Scan for the cell matching the given text and deliver its (x, y) coordinate at center. 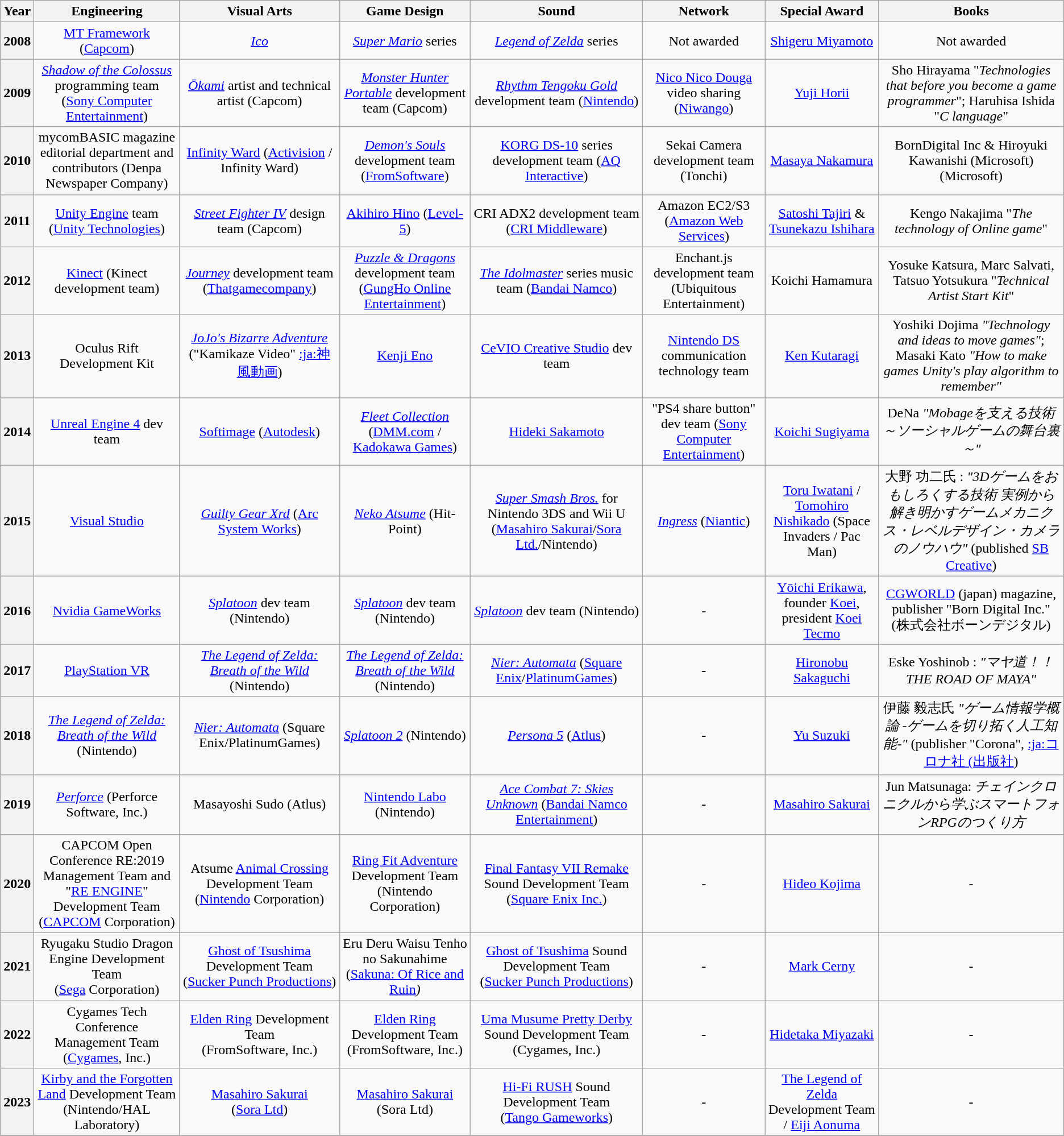
Hideki Sakamoto (557, 431)
Nintendo Labo (Nintendo) (405, 805)
2011 (17, 221)
Koichi Hamamura (822, 281)
2012 (17, 281)
PlayStation VR (107, 670)
Masayoshi Sudo (Atlus) (259, 805)
Books (971, 11)
Hideo Kojima (822, 884)
CGWORLD (japan) magazine, publisher "Born Digital Inc." (株式会社ボーンデジタル) (971, 611)
Persona 5 (Atlus) (557, 736)
Toru Iwatani / Tomohiro Nishikado (Space Invaders / Pac Man) (822, 521)
Visual Studio (107, 521)
CRI ADX2 development team (CRI Middleware) (557, 221)
Super Mario series (405, 41)
The Legend of Zelda Development Team / Eiji Aonuma (822, 1102)
KORG DS-10 series development team (AQ Interactive) (557, 160)
Mark Cerny (822, 967)
Guilty Gear Xrd (Arc System Works) (259, 521)
Yoshiki Dojima "Technology and ideas to move games"; Masaki Kato "How to make games Unity's play algorithm to remember" (971, 356)
CeVIO Creative Studio dev team (557, 356)
Nico Nico Douga video sharing (Niwango) (704, 93)
Game Design (405, 11)
Infinity Ward (Activision / Infinity Ward) (259, 160)
伊藤 毅志氏 "ゲーム情報学概論 -ゲームを切り拓く人工知能-" (publisher "Corona", :ja:コロナ社 (出版社) (971, 736)
Nvidia GameWorks (107, 611)
JoJo's Bizarre Adventure ("Kamikaze Video" :ja:神風動画) (259, 356)
Masahiro Sakurai (822, 805)
Shadow of the Colossus programming team (Sony Computer Entertainment) (107, 93)
Atsume Animal Crossing Development Team (Nintendo Corporation) (259, 884)
Yōichi Erikawa, founder Koei, president Koei Tecmo (822, 611)
Softimage (Autodesk) (259, 431)
Street Fighter IV design team (Capcom) (259, 221)
Ryugaku Studio Dragon Engine Development Team(Sega Corporation) (107, 967)
The Idolmaster series music team (Bandai Namco) (557, 281)
2020 (17, 884)
Ghost of Tsushima Sound Development Team(Sucker Punch Productions) (557, 967)
Yosuke Katsura, Marc Salvati, Tatsuo Yotsukura "Technical Artist Start Kit" (971, 281)
Monster Hunter Portable development team (Capcom) (405, 93)
2015 (17, 521)
Legend of Zelda series (557, 41)
2022 (17, 1035)
mycomBASIC magazine editorial department and contributors (Denpa Newspaper Company) (107, 160)
Perforce (Perforce Software, Inc.) (107, 805)
Koichi Sugiyama (822, 431)
Fleet Collection (DMM.com / Kadokawa Games) (405, 431)
CAPCOM Open Conference RE:2019Management Team and "RE ENGINE" Development Team (CAPCOM Corporation) (107, 884)
Neko Atsume (Hit-Point) (405, 521)
2013 (17, 356)
2016 (17, 611)
Splatoon 2 (Nintendo) (405, 736)
Kinect (Kinect development team) (107, 281)
Ingress (Niantic) (704, 521)
Hidetaka Miyazaki (822, 1035)
2009 (17, 93)
Masaya Nakamura (822, 160)
Nintendo DS communication technology team (704, 356)
Hi-Fi RUSH Sound Development Team(Tango Gameworks) (557, 1102)
Unity Engine team (Unity Technologies) (107, 221)
2018 (17, 736)
Ace Combat 7: Skies Unknown (Bandai Namco Entertainment) (557, 805)
2008 (17, 41)
2017 (17, 670)
Jun Matsunaga: チェインクロニクルから学ぶスマートフォンRPGのつくり方 (971, 805)
Final Fantasy VII Remake Sound Development Team (Square Enix Inc.) (557, 884)
Oculus Rift Development Kit (107, 356)
Puzzle & Dragons development team (GungHo Online Entertainment) (405, 281)
Uma Musume Pretty Derby Sound Development Team(Cygames, Inc.) (557, 1035)
Amazon EC2/S3 (Amazon Web Services) (704, 221)
Super Smash Bros. for Nintendo 3DS and Wii U (Masahiro Sakurai/Sora Ltd./Nintendo) (557, 521)
Ghost of Tsushima Development Team(Sucker Punch Productions) (259, 967)
Engineering (107, 11)
2023 (17, 1102)
MT Framework (Capcom) (107, 41)
Shigeru Miyamoto (822, 41)
Enchant.js development team (Ubiquitous Entertainment) (704, 281)
Ico (259, 41)
Sound (557, 11)
"PS4 share button" dev team (Sony Computer Entertainment) (704, 431)
Akihiro Hino (Level-5) (405, 221)
Sho Hirayama "Technologies that before you become a game programmer"; Haruhisa Ishida "C language" (971, 93)
Kenji Eno (405, 356)
Network (704, 11)
Eru Deru Waisu Tenho no Sakunahime (Sakuna: Of Rice and Ruin) (405, 967)
Unreal Engine 4 dev team (107, 431)
Satoshi Tajiri & Tsunekazu Ishihara (822, 221)
Yuji Horii (822, 93)
Eske Yoshinob : "マヤ道！！THE ROAD OF MAYA" (971, 670)
2010 (17, 160)
Sekai Camera development team (Tonchi) (704, 160)
Hironobu Sakaguchi (822, 670)
Ring Fit Adventure Development Team (Nintendo Corporation) (405, 884)
Rhythm Tengoku Gold development team (Nintendo) (557, 93)
Ken Kutaragi (822, 356)
2014 (17, 431)
Visual Arts (259, 11)
2021 (17, 967)
Yu Suzuki (822, 736)
Kengo Nakajima "The technology of Online game" (971, 221)
Ōkami artist and technical artist (Capcom) (259, 93)
Special Award (822, 11)
Year (17, 11)
Journey development team (Thatgamecompany) (259, 281)
2019 (17, 805)
Kirby and the Forgotten Land Development Team(Nintendo/HAL Laboratory) (107, 1102)
DeNa "Mobageを支える技術 ～ソーシャルゲームの舞台裏～" (971, 431)
大野 功二氏 : "3Dゲームをおもしろくする技術 実例から解き明かすゲームメカニクス・レベルデザイン・カメラのノウハウ" (published SB Creative) (971, 521)
Demon's Souls development team (FromSoftware) (405, 160)
BornDigital Inc & Hiroyuki Kawanishi (Microsoft) (Microsoft) (971, 160)
Cygames Tech ConferenceManagement Team (Cygames, Inc.) (107, 1035)
